Capture the cell that displays the provided text and extract its (x, y) central coordinate. 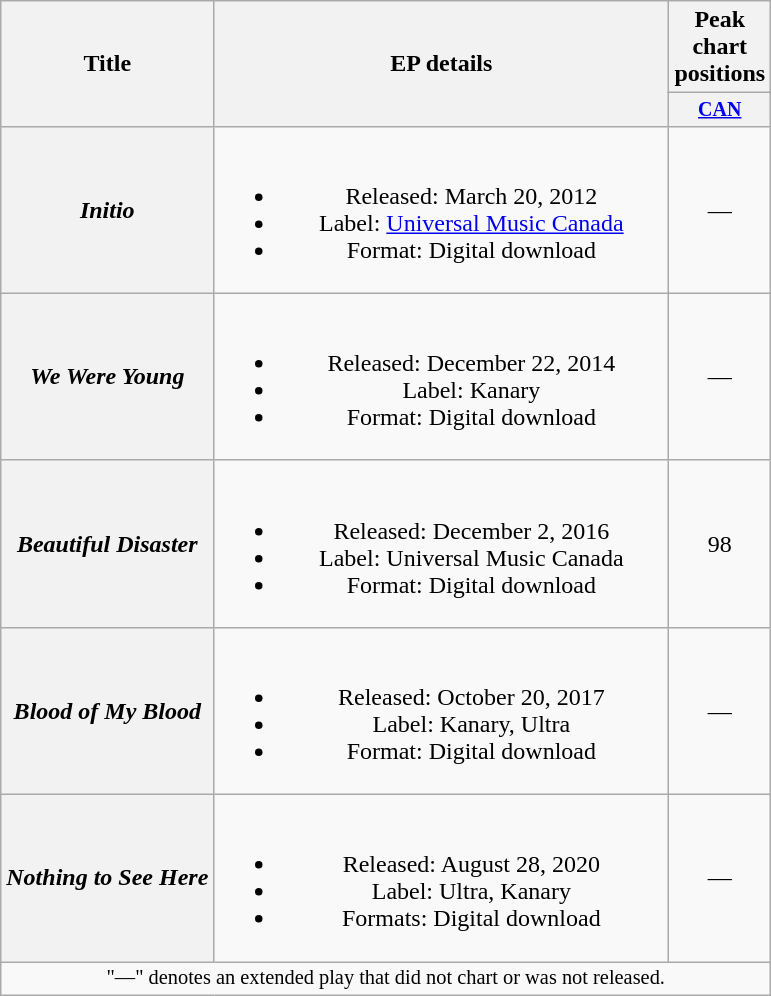
Blood of My Blood (108, 710)
Nothing to See Here (108, 878)
Title (108, 64)
Released: March 20, 2012Label: Universal Music CanadaFormat: Digital download (442, 210)
Released: October 20, 2017Label: Kanary, UltraFormat: Digital download (442, 710)
Released: December 2, 2016Label: Universal Music CanadaFormat: Digital download (442, 544)
Initio (108, 210)
Released: August 28, 2020Label: Ultra, KanaryFormats: Digital download (442, 878)
Beautiful Disaster (108, 544)
We Were Young (108, 376)
"—" denotes an extended play that did not chart or was not released. (386, 979)
98 (720, 544)
EP details (442, 64)
Peak chart positions (720, 47)
Released: December 22, 2014Label: KanaryFormat: Digital download (442, 376)
CAN (720, 110)
